Locate the cell with the specified text and output its [X, Y] center coordinate. 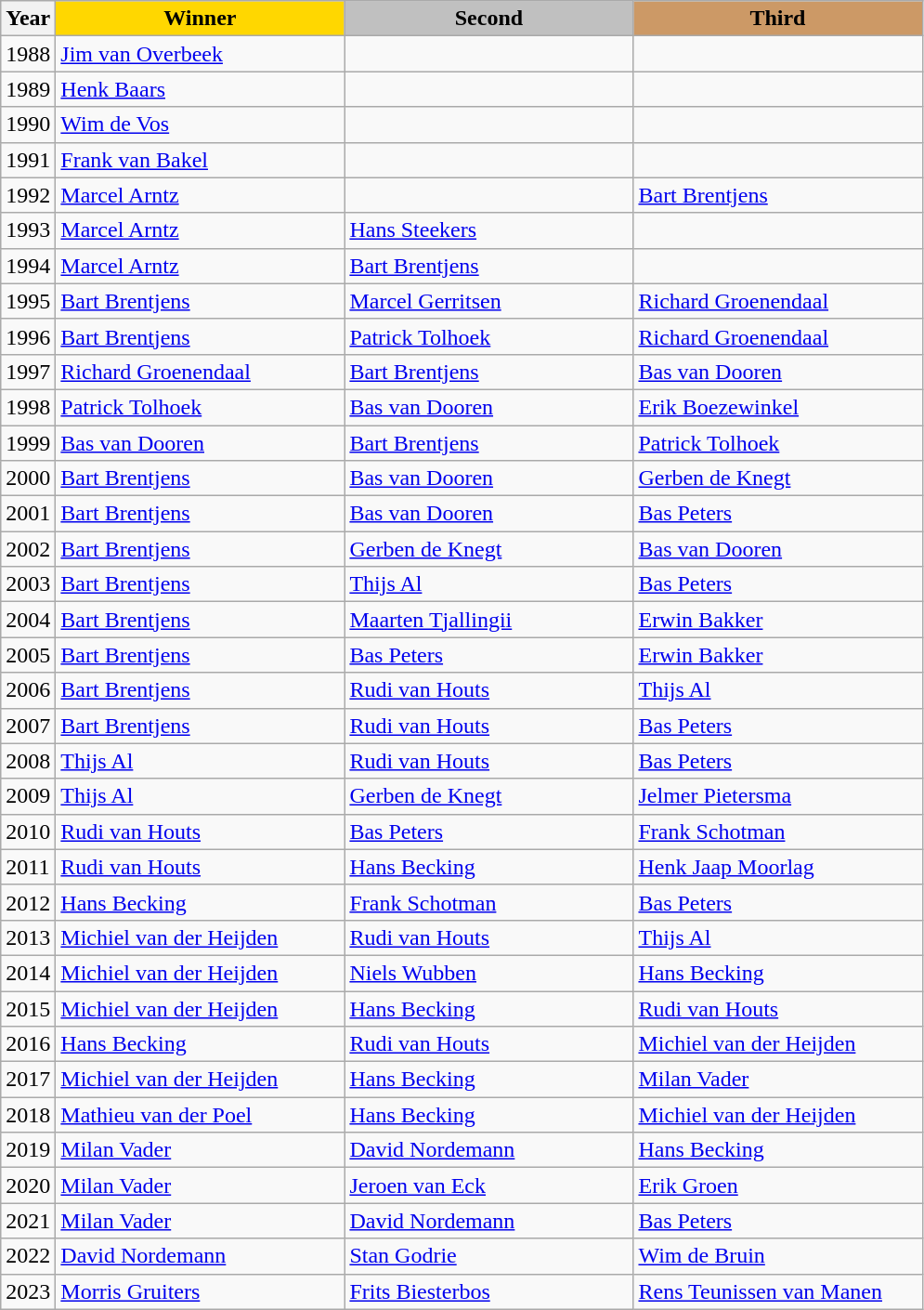
2002 [28, 549]
Hans Steekers [488, 230]
Niels Wubben [488, 973]
Erik Boezewinkel [778, 407]
Morris Gruiters [201, 1291]
2020 [28, 1186]
2015 [28, 1008]
Third [778, 19]
1999 [28, 443]
2011 [28, 867]
2010 [28, 832]
1997 [28, 372]
2012 [28, 902]
1991 [28, 160]
Stan Godrie [488, 1256]
2007 [28, 726]
1993 [28, 230]
2003 [28, 584]
2000 [28, 478]
1994 [28, 266]
Jelmer Pietersma [778, 796]
1995 [28, 301]
1988 [28, 54]
2001 [28, 514]
2014 [28, 973]
2016 [28, 1044]
2022 [28, 1256]
2021 [28, 1221]
2018 [28, 1115]
Second [488, 19]
Henk Baars [201, 89]
Wim de Vos [201, 124]
2023 [28, 1291]
2009 [28, 796]
Wim de Bruin [778, 1256]
2004 [28, 620]
Jim van Overbeek [201, 54]
Erik Groen [778, 1186]
2006 [28, 690]
Mathieu van der Poel [201, 1115]
Year [28, 19]
2013 [28, 937]
1998 [28, 407]
1989 [28, 89]
1996 [28, 336]
1990 [28, 124]
Henk Jaap Moorlag [778, 867]
Maarten Tjallingii [488, 620]
1992 [28, 195]
2017 [28, 1080]
Marcel Gerritsen [488, 301]
2008 [28, 761]
2005 [28, 655]
Winner [201, 19]
2019 [28, 1150]
Rens Teunissen van Manen [778, 1291]
Jeroen van Eck [488, 1186]
Frank van Bakel [201, 160]
Frits Biesterbos [488, 1291]
